Capture the cell that displays the provided text and extract its [x, y] central coordinate. 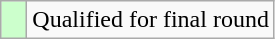
Qualified for final round [151, 20]
